Return the (X, Y) coordinate for the center point of the cell that contains the specified text.  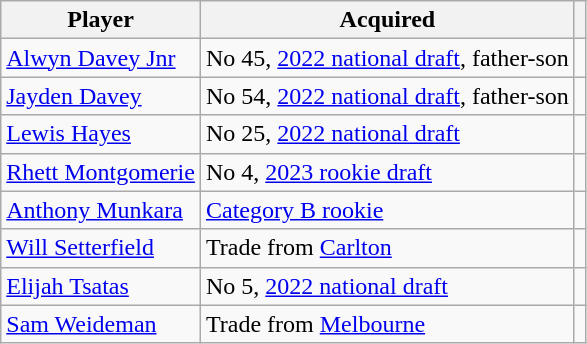
No 5, 2022 national draft (387, 286)
No 25, 2022 national draft (387, 134)
Player (101, 20)
Anthony Munkara (101, 210)
No 54, 2022 national draft, father-son (387, 96)
Trade from Melbourne (387, 324)
Trade from Carlton (387, 248)
Sam Weideman (101, 324)
Alwyn Davey Jnr (101, 58)
Lewis Hayes (101, 134)
Category B rookie (387, 210)
No 4, 2023 rookie draft (387, 172)
Acquired (387, 20)
Will Setterfield (101, 248)
No 45, 2022 national draft, father-son (387, 58)
Elijah Tsatas (101, 286)
Rhett Montgomerie (101, 172)
Jayden Davey (101, 96)
